Identify which cell holds the provided text, then report its [X, Y] central coordinate. 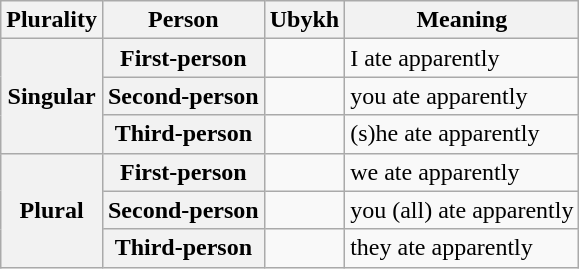
Plural [52, 210]
Person [183, 20]
I ate apparently [462, 58]
we ate apparently [462, 172]
you (all) ate apparently [462, 210]
Singular [52, 96]
Meaning [462, 20]
you ate apparently [462, 96]
they ate apparently [462, 248]
(s)he ate apparently [462, 134]
Plurality [52, 20]
Ubykh [304, 20]
